Capture the cell that displays the provided text and extract its (X, Y) central coordinate. 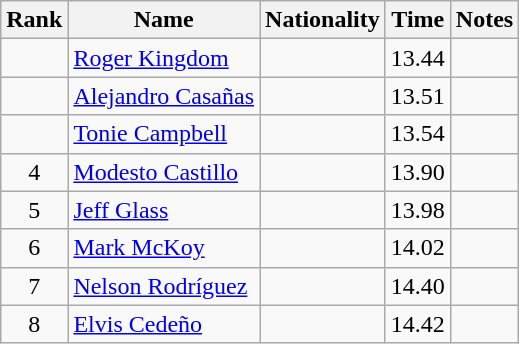
7 (34, 286)
Elvis Cedeño (164, 324)
13.54 (418, 134)
Name (164, 20)
Mark McKoy (164, 248)
13.44 (418, 58)
8 (34, 324)
Notes (484, 20)
14.42 (418, 324)
13.90 (418, 172)
4 (34, 172)
13.51 (418, 96)
Time (418, 20)
Rank (34, 20)
5 (34, 210)
Tonie Campbell (164, 134)
Modesto Castillo (164, 172)
6 (34, 248)
14.40 (418, 286)
Jeff Glass (164, 210)
Nationality (323, 20)
14.02 (418, 248)
13.98 (418, 210)
Nelson Rodríguez (164, 286)
Roger Kingdom (164, 58)
Alejandro Casañas (164, 96)
